From the cell containing the given text, extract its center point as (X, Y) coordinate. 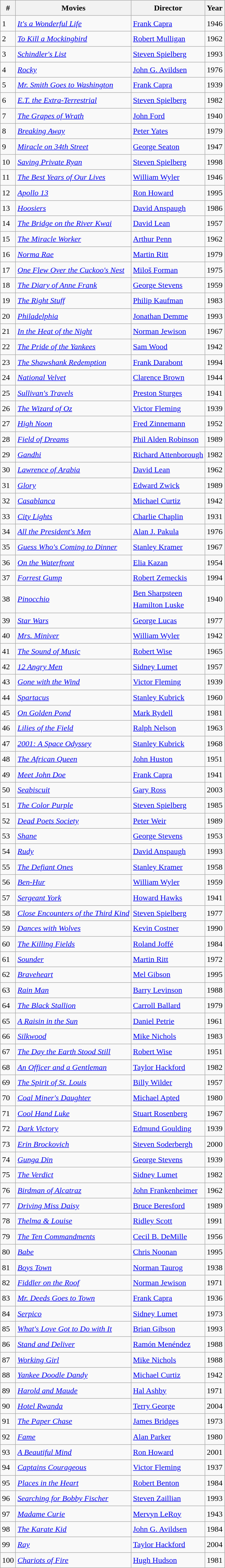
Peter Yates (168, 131)
Mel Gibson (168, 975)
Ridley Scott (168, 1221)
53 (8, 836)
29 (8, 455)
1998 (215, 162)
Peter Weir (168, 821)
Madame Curie (73, 1514)
68 (8, 1067)
1954 (215, 562)
Rocky (73, 69)
The Black Stallion (73, 1005)
Searching for Bobby Fischer (73, 1498)
Philadelphia (73, 316)
93 (8, 1452)
Robert Mulligan (168, 39)
94 (8, 1468)
67 (8, 1052)
8 (8, 131)
2 (8, 39)
Yankee Doodle Dandy (73, 1375)
The Diary of Anne Frank (73, 285)
The Color Purple (73, 805)
Braveheart (73, 975)
Bruce Beresford (168, 1206)
34 (8, 532)
Mr. Smith Goes to Washington (73, 85)
High Noon (73, 424)
73 (8, 1144)
Mrs. Miniver (73, 636)
1968 (215, 744)
70 (8, 1098)
60 (8, 944)
John Huston (168, 759)
John Ford (168, 116)
Sounder (73, 960)
The Killing Fields (73, 944)
100 (8, 1560)
Apollo 13 (73, 193)
1937 (215, 1468)
Steven Soderbergh (168, 1144)
1990 (215, 928)
79 (8, 1236)
77 (8, 1206)
Jonathan Demme (168, 316)
George Seaton (168, 147)
Boys Town (73, 1267)
Schindler's List (73, 54)
The Day the Earth Stood Still (73, 1052)
36 (8, 562)
25 (8, 393)
Coal Miner's Daughter (73, 1098)
19 (8, 300)
6 (8, 100)
40 (8, 636)
The Bridge on the River Kwai (73, 224)
The African Queen (73, 759)
2001 (215, 1452)
1986 (215, 208)
30 (8, 470)
Silkwood (73, 1036)
Guess Who's Coming to Dinner (73, 547)
39 (8, 621)
Ralph Nelson (168, 729)
Hal Ashby (168, 1390)
E.T. the Extra-Terrestrial (73, 100)
Dances with Wolves (73, 928)
32 (8, 501)
The Pride of the Yankees (73, 347)
Ben-Hur (73, 882)
2003 (215, 790)
1975 (215, 270)
Philip Kaufman (168, 300)
Edmund Goulding (168, 1128)
Miracle on 34th Street (73, 147)
Ben SharpsteenHamilton Luske (168, 599)
Serpico (73, 1314)
Forrest Gump (73, 578)
1985 (215, 805)
The Defiant Ones (73, 867)
52 (8, 821)
90 (8, 1406)
76 (8, 1191)
Birdman of Alcatraz (73, 1191)
Barry Levinson (168, 990)
22 (8, 347)
The Shawshank Redemption (73, 362)
66 (8, 1036)
1 (8, 24)
2001: A Space Odyssey (73, 744)
Spartacus (73, 698)
Kevin Costner (168, 928)
Seabiscuit (73, 790)
91 (8, 1421)
Pinocchio (73, 599)
87 (8, 1360)
Lilies of the Field (73, 729)
The Karate Kid (73, 1529)
Breaking Away (73, 131)
# (8, 8)
44 (8, 698)
41 (8, 651)
Stuart Rosenberg (168, 1113)
17 (8, 270)
1952 (215, 424)
Clarence Brown (168, 378)
43 (8, 682)
Edward Zwick (168, 486)
26 (8, 408)
Mervyn LeRoy (168, 1514)
45 (8, 713)
1965 (215, 651)
Meet John Doe (73, 774)
47 (8, 744)
14 (8, 224)
City Lights (73, 516)
85 (8, 1329)
99 (8, 1545)
71 (8, 1113)
George Lucas (168, 621)
55 (8, 867)
1960 (215, 698)
Ray (73, 1545)
Stand and Deliver (73, 1344)
12 Angry Men (73, 666)
Gunga Din (73, 1159)
57 (8, 897)
58 (8, 913)
Sam Wood (168, 347)
John Frankenheimer (168, 1191)
Norman Taurog (168, 1267)
Dead Poets Society (73, 821)
Fred Zinnemann (168, 424)
All the President's Men (73, 532)
Arthur Penn (168, 239)
The Miracle Worker (73, 239)
Robert Zemeckis (168, 578)
83 (8, 1298)
Carroll Ballard (168, 1005)
Daniel Petrie (168, 1021)
1953 (215, 836)
Fiddler on the Roof (73, 1283)
Glory (73, 486)
A Beautiful Mind (73, 1452)
37 (8, 578)
11 (8, 177)
Cool Hand Luke (73, 1113)
42 (8, 666)
Elia Kazan (168, 562)
Babe (73, 1252)
31 (8, 486)
Richard Attenborough (168, 455)
Places in the Heart (73, 1483)
62 (8, 975)
1931 (215, 516)
Fame (73, 1437)
Cecil B. DeMille (168, 1236)
Sergeant York (73, 897)
Working Girl (73, 1360)
28 (8, 439)
1991 (215, 1221)
7 (8, 116)
1938 (215, 1267)
5 (8, 85)
Dark Victory (73, 1128)
The Spirit of St. Louis (73, 1083)
National Velvet (73, 378)
The Best Years of Our Lives (73, 177)
Director (168, 8)
Erin Brockovich (73, 1144)
4 (8, 69)
1958 (215, 867)
21 (8, 331)
9 (8, 147)
64 (8, 1005)
Gary Ross (168, 790)
78 (8, 1221)
Star Wars (73, 621)
1963 (215, 729)
Driving Miss Daisy (73, 1206)
75 (8, 1175)
Billy Wilder (168, 1083)
Gandhi (73, 455)
92 (8, 1437)
1936 (215, 1298)
61 (8, 960)
Lawrence of Arabia (73, 470)
Field of Dreams (73, 439)
59 (8, 928)
Roland Joffé (168, 944)
24 (8, 378)
On the Waterfront (73, 562)
An Officer and a Gentleman (73, 1067)
On Golden Pond (73, 713)
James Bridges (168, 1421)
35 (8, 547)
Close Encounters of the Third Kind (73, 913)
Rudy (73, 852)
1943 (215, 1514)
Gone with the Wind (73, 682)
16 (8, 255)
48 (8, 759)
50 (8, 790)
Terry George (168, 1406)
54 (8, 852)
12 (8, 193)
Casablanca (73, 501)
Chariots of Fire (73, 1560)
2000 (215, 1144)
38 (8, 599)
65 (8, 1021)
Mark Rydell (168, 713)
The Paper Chase (73, 1421)
Frank Darabont (168, 362)
Hugh Hudson (168, 1560)
Thelma & Louise (73, 1221)
Sullivan's Travels (73, 393)
Year (215, 8)
80 (8, 1252)
Miloš Forman (168, 270)
3 (8, 54)
Charlie Chaplin (168, 516)
88 (8, 1375)
Ramón Menéndez (168, 1344)
The Right Stuff (73, 300)
74 (8, 1159)
Rain Man (73, 990)
To Kill a Mockingbird (73, 39)
Robert Benton (168, 1483)
Hotel Rwanda (73, 1406)
The Grapes of Wrath (73, 116)
Howard Hawks (168, 897)
Alan J. Pakula (168, 532)
51 (8, 805)
20 (8, 316)
Alan Parker (168, 1437)
89 (8, 1390)
One Flew Over the Cuckoo's Nest (73, 270)
Michael Apted (168, 1098)
46 (8, 729)
96 (8, 1498)
Saving Private Ryan (73, 162)
Shane (73, 836)
49 (8, 774)
Captains Courageous (73, 1468)
13 (8, 208)
86 (8, 1344)
Hoosiers (73, 208)
Chris Noonan (168, 1252)
Mr. Deeds Goes to Town (73, 1298)
1972 (215, 960)
1944 (215, 378)
27 (8, 424)
69 (8, 1083)
Preston Sturges (168, 393)
33 (8, 516)
63 (8, 990)
95 (8, 1483)
The Wizard of Oz (73, 408)
23 (8, 362)
18 (8, 285)
97 (8, 1514)
72 (8, 1128)
15 (8, 239)
81 (8, 1267)
1947 (215, 147)
It's a Wonderful Life (73, 24)
Norma Rae (73, 255)
Movies (73, 8)
The Verdict (73, 1175)
10 (8, 162)
Steven Zaillian (168, 1498)
Brian Gibson (168, 1329)
1956 (215, 1236)
1961 (215, 1021)
82 (8, 1283)
98 (8, 1529)
A Raisin in the Sun (73, 1021)
What's Love Got to Do with It (73, 1329)
In the Heat of the Night (73, 331)
The Ten Commandments (73, 1236)
Phil Alden Robinson (168, 439)
Harold and Maude (73, 1390)
56 (8, 882)
84 (8, 1314)
The Sound of Music (73, 651)
